Provide the [x, y] coordinate of the cell's center where the given text is located.  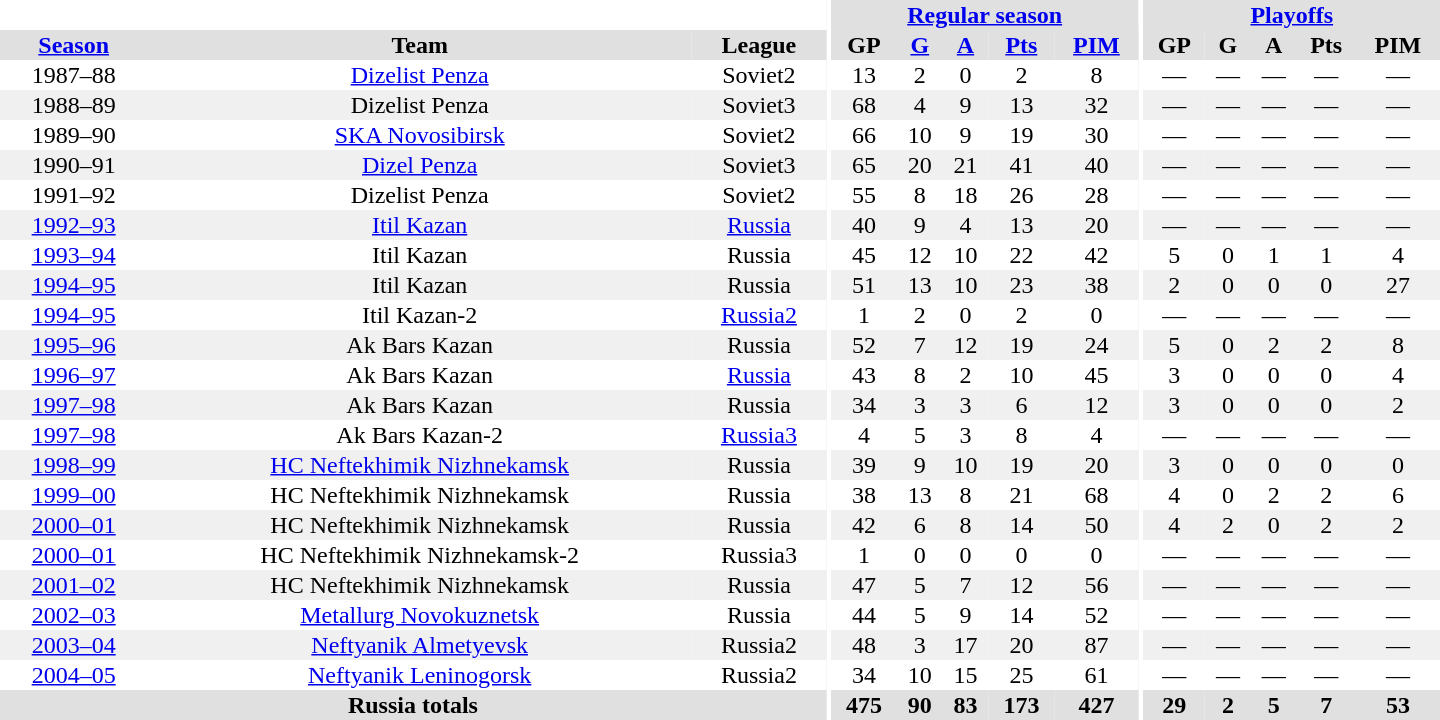
26 [1021, 195]
55 [864, 195]
2002–03 [74, 615]
1987–88 [74, 75]
475 [864, 705]
Metallurg Novokuznetsk [420, 615]
51 [864, 285]
50 [1096, 525]
48 [864, 645]
41 [1021, 165]
1989–90 [74, 135]
1998–99 [74, 465]
Dizel Penza [420, 165]
47 [864, 585]
1988–89 [74, 105]
1992–93 [74, 225]
HC Neftekhimik Nizhnekamsk-2 [420, 555]
44 [864, 615]
SKA Novosibirsk [420, 135]
32 [1096, 105]
Season [74, 45]
17 [966, 645]
83 [966, 705]
53 [1398, 705]
66 [864, 135]
1990–91 [74, 165]
1993–94 [74, 255]
43 [864, 375]
28 [1096, 195]
29 [1175, 705]
Team [420, 45]
Russia totals [413, 705]
1995–96 [74, 345]
15 [966, 675]
Neftyanik Leninogorsk [420, 675]
18 [966, 195]
22 [1021, 255]
90 [920, 705]
39 [864, 465]
173 [1021, 705]
Regular season [985, 15]
Itil Kazan-2 [420, 315]
1999–00 [74, 495]
61 [1096, 675]
30 [1096, 135]
87 [1096, 645]
2004–05 [74, 675]
24 [1096, 345]
2003–04 [74, 645]
65 [864, 165]
Playoffs [1292, 15]
27 [1398, 285]
1991–92 [74, 195]
56 [1096, 585]
Neftyanik Almetyevsk [420, 645]
1996–97 [74, 375]
Ak Bars Kazan-2 [420, 435]
23 [1021, 285]
League [759, 45]
2001–02 [74, 585]
25 [1021, 675]
427 [1096, 705]
